Pinpoint the cell where the given text exists, returning its [X, Y] midpoint coordinate. 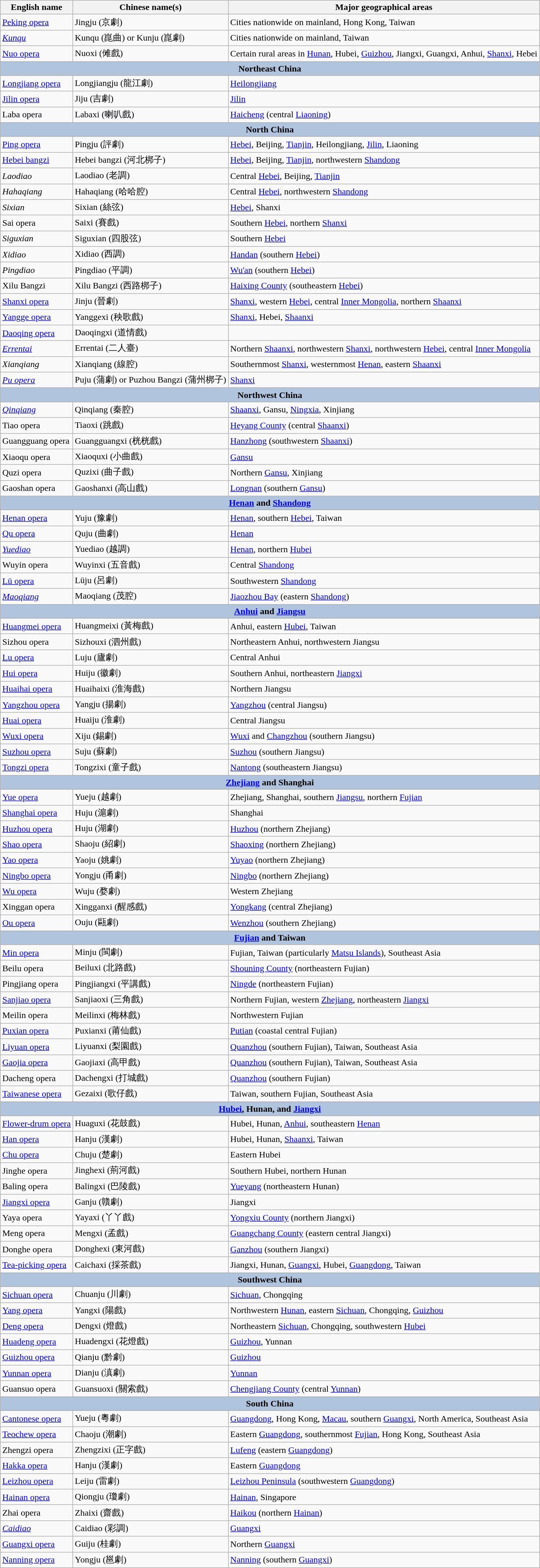
Jingju (京劇) [151, 22]
Beiluxi (北路戲) [151, 969]
Northwestern Fujian [384, 1015]
Deng opera [37, 1326]
Zhaixi (齋戲) [151, 1513]
Eastern Guangdong [384, 1466]
Yayaxi (丫丫戲) [151, 1218]
Yang opera [37, 1310]
Qinqiang (秦腔) [151, 409]
Kunqu [37, 38]
Shanxi [384, 380]
Ningbo (northern Zhejiang) [384, 876]
Jiangxi [384, 1202]
Shanghai opera [37, 813]
Laodiao [37, 176]
Taiwan, southern Fujian, Southeast Asia [384, 1094]
Shanxi, western Hebei, central Inner Mongolia, northern Shaanxi [384, 302]
Northern Jiangsu [384, 689]
Yangzhou (central Jiangsu) [384, 705]
Fujian and Taiwan [270, 938]
Zhai opera [37, 1513]
Qinqiang [37, 409]
Guizhou [384, 1357]
Huiju (徽劇) [151, 674]
Tongzi opera [37, 767]
Yueyang (northeastern Hunan) [384, 1186]
Huzhou (northern Zhejiang) [384, 828]
Baling opera [37, 1186]
Tiaoxi (跳戲) [151, 426]
Haixing County (southeastern Hebei) [384, 285]
Lufeng (eastern Guangdong) [384, 1450]
Yuediao [37, 550]
Yongju (甬劇) [151, 876]
Central Jiangsu [384, 721]
Shouning County (northeastern Fujian) [384, 969]
Xilu Bangzi (西路梆子) [151, 285]
Henan, southern Hebei, Taiwan [384, 518]
Pingjiangxi (平講戲) [151, 984]
Sichuan, Chongqing [384, 1295]
Southern Anhui, northeastern Jiangxi [384, 674]
Liyuanxi (梨園戲) [151, 1047]
Puju (蒲劇) or Puzhou Bangzi (蒲州梆子) [151, 380]
Guansuo opera [37, 1389]
Hui opera [37, 674]
Yue opera [37, 797]
Eastern Hubei [384, 1155]
Yangju (揚劇) [151, 705]
Laba opera [37, 115]
Yunnan [384, 1373]
Quju (曲劇) [151, 533]
Sanjiaoxi (三角戲) [151, 1000]
Dachengxi (打城戲) [151, 1079]
Hainan opera [37, 1497]
Hubei, Hunan, Shaanxi, Taiwan [384, 1139]
Huadengxi (花燈戲) [151, 1342]
Yueju (越劇) [151, 797]
Central Hebei, Beijing, Tianjin [384, 176]
Yanggexi (秧歌戲) [151, 317]
Southern Hebei, northern Shanxi [384, 223]
Meng opera [37, 1233]
Western Zhejiang [384, 891]
Yao opera [37, 860]
Southern Hebei [384, 239]
Shanxi, Hebei, Shaanxi [384, 317]
Yuyao (northern Zhejiang) [384, 860]
Gaoshanxi (高山戲) [151, 488]
Guizhou opera [37, 1357]
Ping opera [37, 145]
Yuediao (越調) [151, 550]
Tiao opera [37, 426]
Hubei, Hunan, Anhui, southeastern Henan [384, 1124]
Anhui, eastern Hubei, Taiwan [384, 626]
Central Anhui [384, 657]
Henan, northern Hubei [384, 550]
Yangzhou opera [37, 705]
Xinggan opera [37, 907]
Chaoju (潮劇) [151, 1434]
Longjiangju (龍江劇) [151, 83]
Nuo opera [37, 54]
Northwest China [270, 395]
Beilu opera [37, 969]
Longjiang opera [37, 83]
Hainan, Singapore [384, 1497]
Ou opera [37, 923]
Heyang County (central Shaanxi) [384, 426]
Xiaoqu opera [37, 457]
Yangge opera [37, 317]
Anhui and Jiangsu [270, 611]
Caidiao [37, 1529]
Putian (coastal central Fujian) [384, 1031]
Shaanxi, Gansu, Ningxia, Xinjiang [384, 409]
Yaoju (姚劇) [151, 860]
Gansu [384, 457]
Sizhouxi (泗州戲) [151, 642]
Jilin [384, 99]
Henan opera [37, 518]
Haicheng (central Liaoning) [384, 115]
Qu opera [37, 533]
South China [270, 1403]
Huju (湖劇) [151, 828]
Hebei, Beijing, Tianjin, northwestern Shandong [384, 160]
Meilin opera [37, 1015]
Jiju (吉劇) [151, 99]
Ganju (贛劇) [151, 1202]
Henan [384, 533]
Chuju (楚劇) [151, 1155]
Quzi opera [37, 473]
Yongju (邕劇) [151, 1560]
Huaihai opera [37, 689]
Maoqiang (茂腔) [151, 597]
Yongkang (central Zhejiang) [384, 907]
Labaxi (喇叭戲) [151, 115]
Balingxi (巴陵戲) [151, 1186]
Wu'an (southern Hebei) [384, 270]
Errentai [37, 349]
Xilu Bangzi [37, 285]
Northern Shaanxi, northwestern Shanxi, northwestern Hebei, central Inner Mongolia [384, 349]
Wuxi and Changzhou (southern Jiangsu) [384, 736]
Laodiao (老調) [151, 176]
Huangmeixi (黃梅戲) [151, 626]
Cities nationwide on mainland, Hong Kong, Taiwan [384, 22]
Chuanju (川劇) [151, 1295]
Xianqiang (線腔) [151, 364]
Northern Fujian, western Zhejiang, northeastern Jiangxi [384, 1000]
Central Hebei, northwestern Shandong [384, 192]
Southwestern Shandong [384, 581]
Major geographical areas [384, 7]
Central Shandong [384, 565]
Nantong (southeastern Jiangsu) [384, 767]
Xidiao [37, 255]
Northeastern Anhui, northwestern Jiangsu [384, 642]
Hahaqiang [37, 192]
Northeast China [270, 68]
Jiangxi opera [37, 1202]
Guiju (桂劇) [151, 1544]
Wu opera [37, 891]
Zhejiang, Shanghai, southern Jiangsu, northern Fujian [384, 797]
Dacheng opera [37, 1079]
Hahaqiang (哈哈腔) [151, 192]
Leizhou opera [37, 1481]
Chengjiang County (central Yunnan) [384, 1389]
Shaoju (紹劇) [151, 845]
Hakka opera [37, 1466]
Puxian opera [37, 1031]
Dengxi (燈戲) [151, 1326]
Gaojia opera [37, 1062]
Nuoxi (傩戲) [151, 54]
Jilin opera [37, 99]
Hebei, Shanxi [384, 207]
Kunqu (崑曲) or Kunju (崑劇) [151, 38]
Lüju (呂劇) [151, 581]
Wuxi opera [37, 736]
Meilinxi (梅林戲) [151, 1015]
Gaoshan opera [37, 488]
Wuyinxi (五音戲) [151, 565]
Quzixi (曲子戲) [151, 473]
Huadeng opera [37, 1342]
Hubei, Hunan, and Jiangxi [270, 1109]
Xingganxi (醒感戲) [151, 907]
Siguxian (四股弦) [151, 239]
Xiaoquxi (小曲戲) [151, 457]
Southwest China [270, 1280]
Suju (蘇劇) [151, 752]
Huaguxi (花鼓戲) [151, 1124]
Certain rural areas in Hunan, Hubei, Guizhou, Jiangxi, Guangxi, Anhui, Shanxi, Hebei [384, 54]
Zhengzi opera [37, 1450]
Shanghai [384, 813]
Quanzhou (southern Fujian) [384, 1079]
Jinghe opera [37, 1171]
Puxianxi (莆仙戲) [151, 1031]
Guangxi [384, 1529]
Cities nationwide on mainland, Taiwan [384, 38]
Min opera [37, 952]
Guangchang County (eastern central Jiangxi) [384, 1233]
Chu opera [37, 1155]
Yongxiu County (northern Jiangxi) [384, 1218]
Heilongjiang [384, 83]
Guangdong, Hong Kong, Macau, southern Guangxi, North America, Southeast Asia [384, 1419]
Ouju (甌劇) [151, 923]
Dianju (滇劇) [151, 1373]
Leiju (雷劇) [151, 1481]
Jiaozhou Bay (eastern Shandong) [384, 597]
Haikou (northern Hainan) [384, 1513]
Jiangxi, Hunan, Guangxi, Hubei, Guangdong, Taiwan [384, 1265]
Saixi (賽戲) [151, 223]
Taiwanese opera [37, 1094]
Yunnan opera [37, 1373]
Nanning (southern Guangxi) [384, 1560]
Suzhou opera [37, 752]
Maoqiang [37, 597]
Teochew opera [37, 1434]
Guangguangxi (桄桄戲) [151, 441]
Caidiao (彩調) [151, 1529]
English name [37, 7]
Pingju (評劇) [151, 145]
Handan (southern Hebei) [384, 255]
Yaya opera [37, 1218]
Henan and Shandong [270, 503]
Guangxi opera [37, 1544]
Wuyin opera [37, 565]
Xiju (錫劇) [151, 736]
Pu opera [37, 380]
Southernmost Shanxi, westernmost Henan, eastern Shaanxi [384, 364]
Northern Gansu, Xinjiang [384, 473]
Sixian [37, 207]
Donghe opera [37, 1249]
Yangxi (陽戲) [151, 1310]
Ganzhou (southern Jiangxi) [384, 1249]
Huzhou opera [37, 828]
Xianqiang [37, 364]
Peking opera [37, 22]
Mengxi (孟戲) [151, 1233]
Yuju (豫劇) [151, 518]
Errentai (二人臺) [151, 349]
Longnan (southern Gansu) [384, 488]
Luju (廬劇) [151, 657]
Cantonese opera [37, 1419]
Han opera [37, 1139]
Tea-picking opera [37, 1265]
Hebei bangzi [37, 160]
Shao opera [37, 845]
Eastern Guangdong, southernmost Fujian, Hong Kong, Southeast Asia [384, 1434]
Sichuan opera [37, 1295]
Jinghexi (荊河戲) [151, 1171]
Fujian, Taiwan (particularly Matsu Islands), Southeast Asia [384, 952]
Sizhou opera [37, 642]
Gaojiaxi (高甲戲) [151, 1062]
Wuju (婺劇) [151, 891]
Shanxi opera [37, 302]
Pingdiao [37, 270]
Huaiju (淮劇) [151, 721]
Huangmei opera [37, 626]
Qiongju (瓊劇) [151, 1497]
Northeastern Sichuan, Chongqing, southwestern Hubei [384, 1326]
Leizhou Peninsula (southwestern Guangdong) [384, 1481]
Minju (閩劇) [151, 952]
Huai opera [37, 721]
Donghexi (東河戲) [151, 1249]
Huaihaixi (淮海戲) [151, 689]
Jinju (晉劇) [151, 302]
Hanzhong (southwestern Shaanxi) [384, 441]
Hebei, Beijing, Tianjin, Heilongjiang, Jilin, Liaoning [384, 145]
Lü opera [37, 581]
Lu opera [37, 657]
Gezaixi (歌仔戲) [151, 1094]
Zhengzixi (正字戲) [151, 1450]
Yueju (粵劇) [151, 1419]
Caichaxi (採茶戲) [151, 1265]
Ningbo opera [37, 876]
Huju (滬劇) [151, 813]
Northern Guangxi [384, 1544]
Northwestern Hunan, eastern Sichuan, Chongqing, Guizhou [384, 1310]
Guansuoxi (關索戲) [151, 1389]
Flower-drum opera [37, 1124]
Shaoxing (northern Zhejiang) [384, 845]
Southern Hubei, northern Hunan [384, 1171]
Zhejiang and Shanghai [270, 782]
Pingdiao (平調) [151, 270]
Daoqingxi (道情戲) [151, 333]
Daoqing opera [37, 333]
Suzhou (southern Jiangsu) [384, 752]
Sai opera [37, 223]
Nanning opera [37, 1560]
Ningde (northeastern Fujian) [384, 984]
Xidiao (西調) [151, 255]
Qianju (黔劇) [151, 1357]
Tongzixi (童子戲) [151, 767]
Pingjiang opera [37, 984]
Hebei bangzi (河北梆子) [151, 160]
Chinese name(s) [151, 7]
Guangguang opera [37, 441]
Sixian (絲弦) [151, 207]
Wenzhou (southern Zhejiang) [384, 923]
Siguxian [37, 239]
Guizhou, Yunnan [384, 1342]
Liyuan opera [37, 1047]
North China [270, 129]
Sanjiao opera [37, 1000]
